Pinpoint the cell where the given text exists, returning its [X, Y] midpoint coordinate. 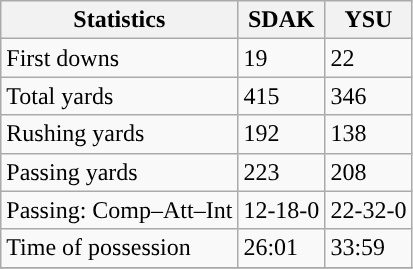
Rushing yards [120, 134]
138 [368, 134]
33:59 [368, 248]
26:01 [282, 248]
Passing yards [120, 172]
346 [368, 96]
Passing: Comp–Att–Int [120, 210]
First downs [120, 58]
SDAK [282, 20]
Statistics [120, 20]
YSU [368, 20]
415 [282, 96]
12-18-0 [282, 210]
Time of possession [120, 248]
208 [368, 172]
192 [282, 134]
22-32-0 [368, 210]
19 [282, 58]
223 [282, 172]
Total yards [120, 96]
22 [368, 58]
